Capture the cell that displays the provided text and extract its (X, Y) central coordinate. 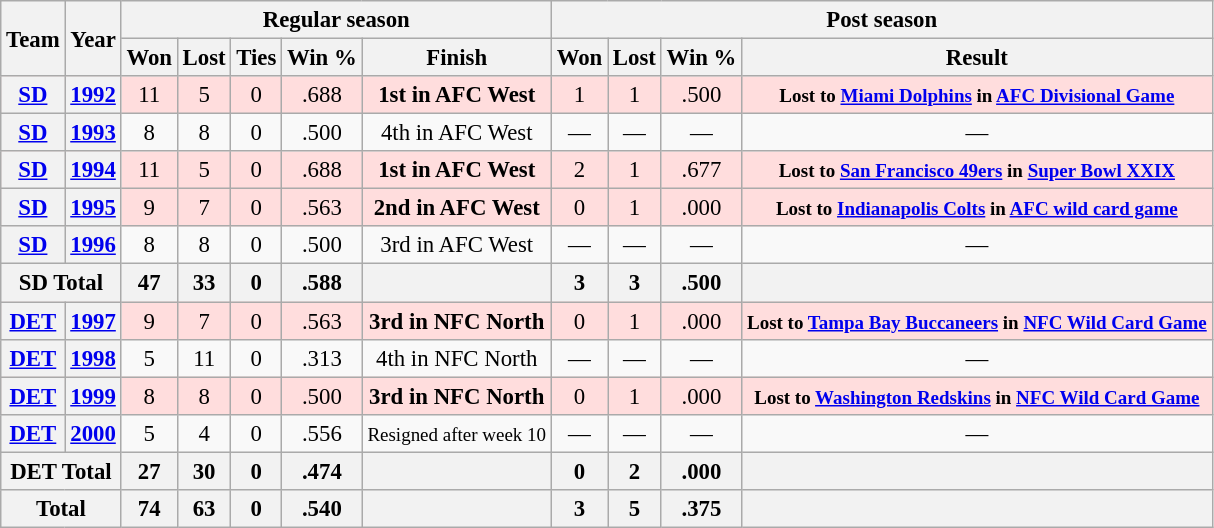
.474 (322, 471)
4th in AFC West (456, 133)
27 (149, 471)
30 (204, 471)
SD Total (61, 283)
3rd in AFC West (456, 245)
.556 (322, 433)
.375 (701, 509)
1996 (93, 245)
74 (149, 509)
47 (149, 283)
Resigned after week 10 (456, 433)
4 (204, 433)
Team (33, 38)
Finish (456, 58)
Lost to Indianapolis Colts in AFC wild card game (977, 208)
.588 (322, 283)
33 (204, 283)
Total (61, 509)
Lost to Tampa Bay Buccaneers in NFC Wild Card Game (977, 321)
Post season (882, 20)
1993 (93, 133)
1994 (93, 170)
DET Total (61, 471)
1992 (93, 95)
Lost to Miami Dolphins in AFC Divisional Game (977, 95)
Lost to San Francisco 49ers in Super Bowl XXIX (977, 170)
Ties (256, 58)
1999 (93, 396)
2000 (93, 433)
Year (93, 38)
1998 (93, 358)
63 (204, 509)
Lost to Washington Redskins in NFC Wild Card Game (977, 396)
1997 (93, 321)
.677 (701, 170)
Result (977, 58)
.540 (322, 509)
1995 (93, 208)
Regular season (336, 20)
.313 (322, 358)
2nd in AFC West (456, 208)
4th in NFC North (456, 358)
